Output the (X, Y) coordinate of the center of the cell containing the given text.  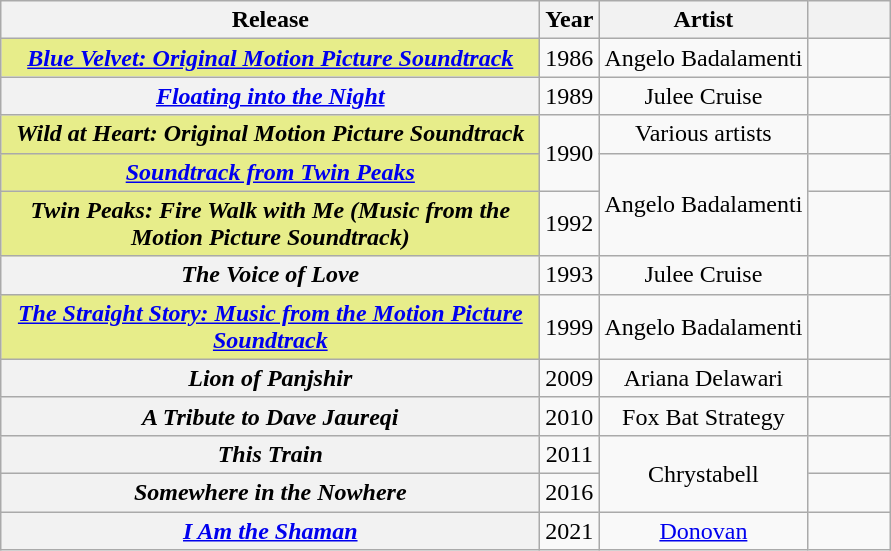
This Train (270, 454)
Somewhere in the Nowhere (270, 492)
2011 (570, 454)
Donovan (704, 531)
Soundtrack from Twin Peaks (270, 172)
Lion of Panjshir (270, 378)
1999 (570, 326)
Blue Velvet: Original Motion Picture Soundtrack (270, 58)
Wild at Heart: Original Motion Picture Soundtrack (270, 134)
A Tribute to Dave Jaureqi (270, 416)
2021 (570, 531)
Chrystabell (704, 473)
Twin Peaks: Fire Walk with Me (Music from the Motion Picture Soundtrack) (270, 224)
1993 (570, 275)
Floating into the Night (270, 96)
Year (570, 20)
Release (270, 20)
2016 (570, 492)
The Straight Story: Music from the Motion Picture Soundtrack (270, 326)
The Voice of Love (270, 275)
Ariana Delawari (704, 378)
2009 (570, 378)
1989 (570, 96)
2010 (570, 416)
Various artists (704, 134)
Artist (704, 20)
1990 (570, 153)
I Am the Shaman (270, 531)
Fox Bat Strategy (704, 416)
1992 (570, 224)
1986 (570, 58)
